Pinpoint the cell where the given text exists, returning its [x, y] midpoint coordinate. 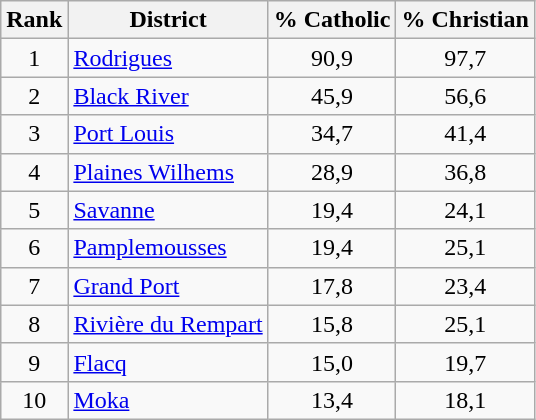
6 [34, 248]
15,0 [332, 362]
45,9 [332, 96]
10 [34, 400]
1 [34, 58]
34,7 [332, 134]
8 [34, 324]
56,6 [465, 96]
19,7 [465, 362]
Savanne [168, 210]
% Christian [465, 20]
Rodrigues [168, 58]
2 [34, 96]
18,1 [465, 400]
5 [34, 210]
9 [34, 362]
7 [34, 286]
97,7 [465, 58]
23,4 [465, 286]
Black River [168, 96]
90,9 [332, 58]
Grand Port [168, 286]
Rivière du Rempart [168, 324]
Flacq [168, 362]
24,1 [465, 210]
% Catholic [332, 20]
Rank [34, 20]
District [168, 20]
Plaines Wilhems [168, 172]
15,8 [332, 324]
13,4 [332, 400]
4 [34, 172]
17,8 [332, 286]
28,9 [332, 172]
41,4 [465, 134]
Port Louis [168, 134]
3 [34, 134]
Pamplemousses [168, 248]
Moka [168, 400]
36,8 [465, 172]
